Detect which cell encompasses the target text, then output its (x, y) center coordinate. 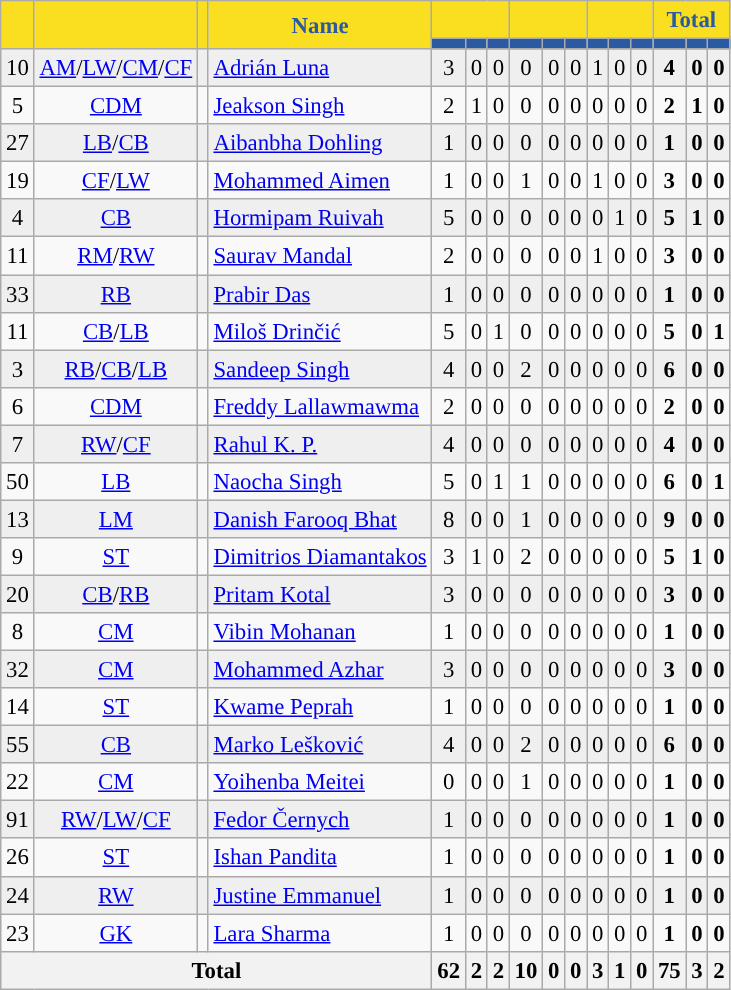
27 (18, 143)
GK (116, 933)
LB/CB (116, 143)
Sandeep Singh (320, 369)
62 (448, 970)
CB/LB (116, 331)
20 (18, 594)
Kwame Peprah (320, 707)
24 (18, 895)
Fedor Černych (320, 820)
Ishan Pandita (320, 858)
Prabir Das (320, 294)
Pritam Kotal (320, 594)
Lara Sharma (320, 933)
RM/RW (116, 256)
RW (116, 895)
33 (18, 294)
Saurav Mandal (320, 256)
LM (116, 519)
Mohammed Azhar (320, 670)
CF/LW (116, 181)
26 (18, 858)
CB/RB (116, 594)
14 (18, 707)
22 (18, 782)
Mohammed Aimen (320, 181)
LB (116, 482)
13 (18, 519)
75 (670, 970)
Aibanbha Dohling (320, 143)
AM/LW/CM/CF (116, 68)
Dimitrios Diamantakos (320, 557)
RW/CF (116, 444)
Freddy Lallawmawma (320, 406)
7 (18, 444)
Rahul K. P. (320, 444)
19 (18, 181)
Justine Emmanuel (320, 895)
32 (18, 670)
Vibin Mohanan (320, 632)
Marko Lešković (320, 745)
RW/LW/CF (116, 820)
Jeakson Singh (320, 106)
Yoihenba Meitei (320, 782)
23 (18, 933)
Adrián Luna (320, 68)
Naocha Singh (320, 482)
RB (116, 294)
Hormipam Ruivah (320, 219)
55 (18, 745)
50 (18, 482)
Name (320, 25)
RB/CB/LB (116, 369)
91 (18, 820)
Miloš Drinčić (320, 331)
Danish Farooq Bhat (320, 519)
